Scan for the cell matching the given text and deliver its (X, Y) coordinate at center. 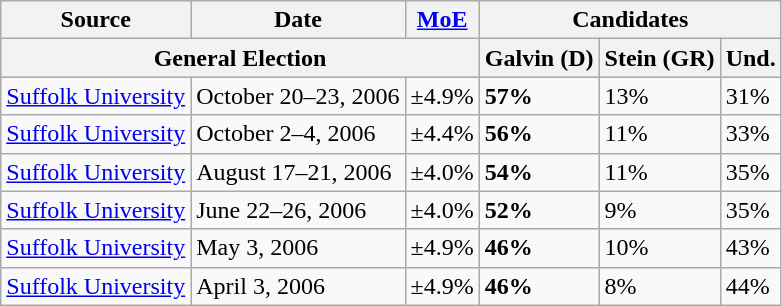
MoE (442, 20)
±4.4% (442, 134)
54% (539, 172)
Source (96, 20)
Galvin (D) (539, 58)
June 22–26, 2006 (298, 210)
52% (539, 210)
44% (750, 286)
Candidates (630, 20)
Stein (GR) (660, 58)
8% (660, 286)
43% (750, 248)
August 17–21, 2006 (298, 172)
56% (539, 134)
General Election (240, 58)
October 2–4, 2006 (298, 134)
Und. (750, 58)
31% (750, 96)
May 3, 2006 (298, 248)
9% (660, 210)
October 20–23, 2006 (298, 96)
33% (750, 134)
April 3, 2006 (298, 286)
Date (298, 20)
57% (539, 96)
13% (660, 96)
10% (660, 248)
